Scan for the cell matching the given text and deliver its (X, Y) coordinate at center. 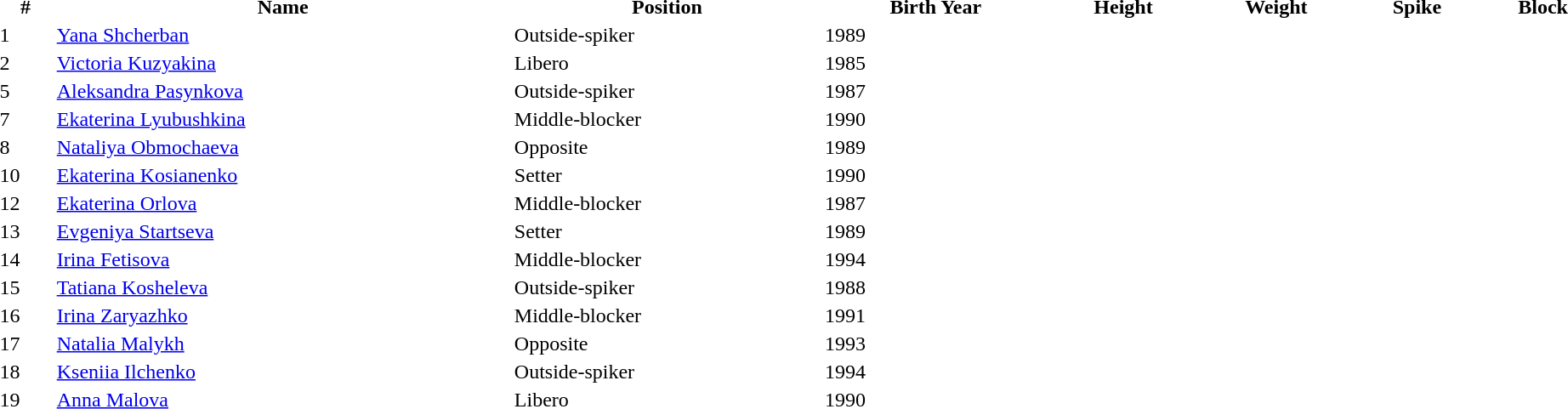
Irina Fetisova (282, 259)
Irina Zaryazhko (282, 315)
Aleksandra Pasynkova (282, 91)
Nataliya Obmochaeva (282, 147)
Ekaterina Orlova (282, 203)
Natalia Malykh (282, 344)
Libero (667, 63)
1988 (935, 287)
1991 (935, 315)
Tatiana Kosheleva (282, 287)
Evgeniya Startseva (282, 231)
1985 (935, 63)
Ekaterina Lyubushkina (282, 119)
Yana Shcherban (282, 35)
Ekaterina Kosianenko (282, 175)
Kseniia Ilchenko (282, 372)
Victoria Kuzyakina (282, 63)
1993 (935, 344)
